Locate the cell with the specified text and output its [X, Y] center coordinate. 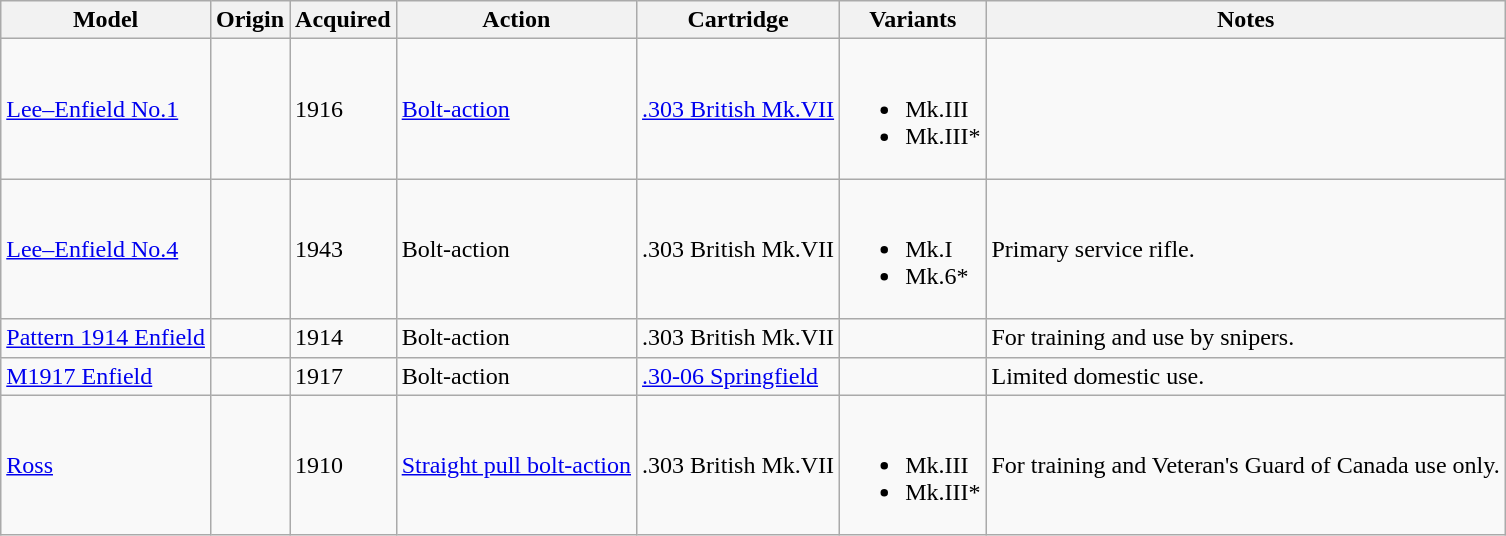
Ross [106, 465]
Pattern 1914 Enfield [106, 338]
Action [516, 20]
Primary service rifle. [1246, 249]
Straight pull bolt-action [516, 465]
Lee–Enfield No.1 [106, 109]
Acquired [344, 20]
For training and Veteran's Guard of Canada use only. [1246, 465]
1916 [344, 109]
1943 [344, 249]
Lee–Enfield No.4 [106, 249]
Limited domestic use. [1246, 376]
M1917 Enfield [106, 376]
Notes [1246, 20]
Model [106, 20]
.30-06 Springfield [738, 376]
Mk.IMk.6* [913, 249]
Variants [913, 20]
Cartridge [738, 20]
Origin [250, 20]
1910 [344, 465]
1914 [344, 338]
For training and use by snipers. [1246, 338]
1917 [344, 376]
